Return (X, Y) of the center of cell containing provided text 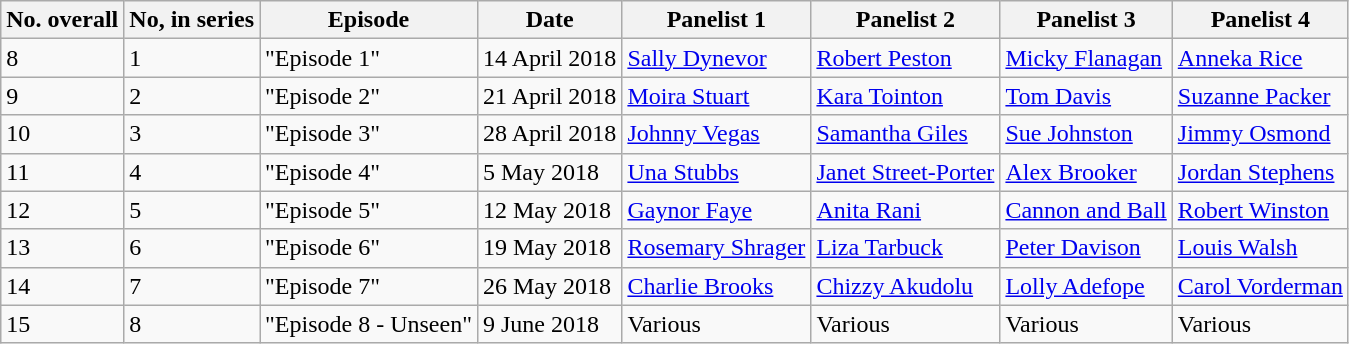
9 June 2018 (549, 324)
13 (62, 248)
Anneka Rice (1260, 58)
Micky Flanagan (1086, 58)
21 April 2018 (549, 96)
14 April 2018 (549, 58)
"Episode 2" (369, 96)
Samantha Giles (906, 134)
Gaynor Faye (716, 210)
Jimmy Osmond (1260, 134)
7 (192, 286)
"Episode 6" (369, 248)
Panelist 3 (1086, 20)
10 (62, 134)
Anita Rani (906, 210)
Robert Winston (1260, 210)
6 (192, 248)
9 (62, 96)
4 (192, 172)
Peter Davison (1086, 248)
1 (192, 58)
Lolly Adefope (1086, 286)
Charlie Brooks (716, 286)
Date (549, 20)
28 April 2018 (549, 134)
15 (62, 324)
Jordan Stephens (1260, 172)
Suzanne Packer (1260, 96)
Tom Davis (1086, 96)
No. overall (62, 20)
Panelist 1 (716, 20)
"Episode 3" (369, 134)
"Episode 8 - Unseen" (369, 324)
3 (192, 134)
Panelist 2 (906, 20)
Kara Tointon (906, 96)
"Episode 5" (369, 210)
14 (62, 286)
Alex Brooker (1086, 172)
5 (192, 210)
"Episode 4" (369, 172)
Johnny Vegas (716, 134)
Moira Stuart (716, 96)
Panelist 4 (1260, 20)
12 (62, 210)
"Episode 7" (369, 286)
Sally Dynevor (716, 58)
Episode (369, 20)
26 May 2018 (549, 286)
12 May 2018 (549, 210)
Liza Tarbuck (906, 248)
Sue Johnston (1086, 134)
Cannon and Ball (1086, 210)
No, in series (192, 20)
2 (192, 96)
Robert Peston (906, 58)
Louis Walsh (1260, 248)
Rosemary Shrager (716, 248)
19 May 2018 (549, 248)
"Episode 1" (369, 58)
Chizzy Akudolu (906, 286)
5 May 2018 (549, 172)
11 (62, 172)
Una Stubbs (716, 172)
Carol Vorderman (1260, 286)
Janet Street-Porter (906, 172)
